Pinpoint the cell where the given text exists, returning its [X, Y] midpoint coordinate. 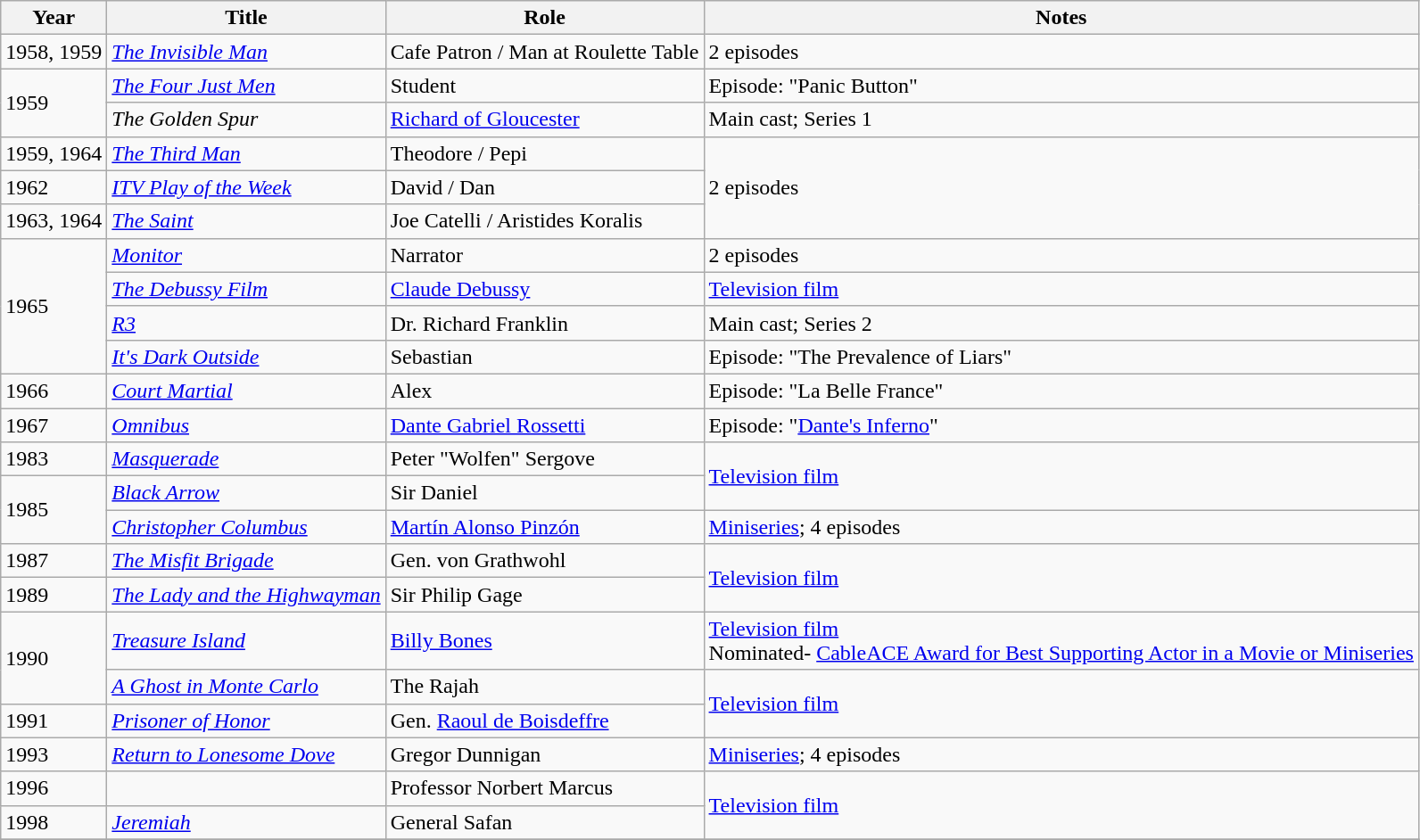
Dante Gabriel Rossetti [544, 425]
1963, 1964 [54, 221]
ITV Play of the Week [246, 187]
Treasure Island [246, 640]
1989 [54, 595]
Christopher Columbus [246, 527]
Peter "Wolfen" Sergove [544, 459]
The Third Man [246, 153]
The Lady and the Highwayman [246, 595]
The Four Just Men [246, 86]
Joe Catelli / Aristides Koralis [544, 221]
Monitor [246, 255]
Dr. Richard Franklin [544, 323]
Episode: "La Belle France" [1061, 391]
The Debussy Film [246, 289]
Gen. von Grathwohl [544, 561]
It's Dark Outside [246, 357]
Professor Norbert Marcus [544, 788]
Episode: "The Prevalence of Liars" [1061, 357]
1959, 1964 [54, 153]
Sir Philip Gage [544, 595]
Claude Debussy [544, 289]
Cafe Patron / Man at Roulette Table [544, 52]
1993 [54, 754]
Court Martial [246, 391]
Episode: "Dante's Inferno" [1061, 425]
1991 [54, 721]
Notes [1061, 18]
Black Arrow [246, 493]
1965 [54, 306]
Theodore / Pepi [544, 153]
A Ghost in Monte Carlo [246, 687]
Sebastian [544, 357]
1967 [54, 425]
Role [544, 18]
Gregor Dunnigan [544, 754]
Main cast; Series 2 [1061, 323]
1966 [54, 391]
R3 [246, 323]
1990 [54, 658]
Martín Alonso Pinzón [544, 527]
1959 [54, 103]
David / Dan [544, 187]
Title [246, 18]
The Invisible Man [246, 52]
Jeremiah [246, 822]
Main cast; Series 1 [1061, 119]
Omnibus [246, 425]
1958, 1959 [54, 52]
The Saint [246, 221]
Richard of Gloucester [544, 119]
Gen. Raoul de Boisdeffre [544, 721]
Student [544, 86]
1985 [54, 510]
1998 [54, 822]
General Safan [544, 822]
1996 [54, 788]
Television filmNominated- CableACE Award for Best Supporting Actor in a Movie or Miniseries [1061, 640]
1962 [54, 187]
Year [54, 18]
Sir Daniel [544, 493]
Masquerade [246, 459]
Narrator [544, 255]
The Rajah [544, 687]
1987 [54, 561]
Return to Lonesome Dove [246, 754]
The Misfit Brigade [246, 561]
Billy Bones [544, 640]
Alex [544, 391]
1983 [54, 459]
The Golden Spur [246, 119]
Episode: "Panic Button" [1061, 86]
Prisoner of Honor [246, 721]
